Determine the (X, Y) coordinate at the center of the cell enclosing the given text.  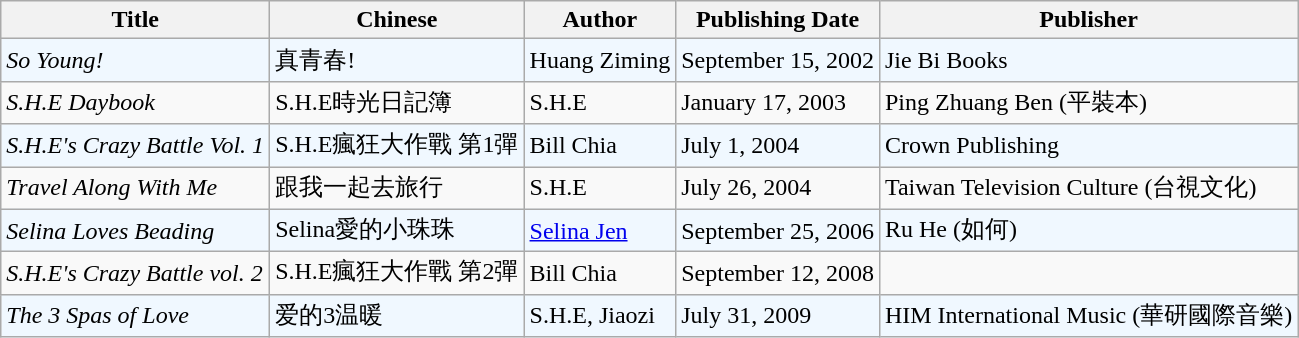
July 26, 2004 (778, 188)
HIM International Music (華研國際音樂) (1088, 316)
Selina Jen (600, 230)
Title (136, 20)
Selina Loves Beading (136, 230)
Huang Ziming (600, 60)
Author (600, 20)
September 15, 2002 (778, 60)
真青春! (397, 60)
Chinese (397, 20)
Taiwan Television Culture (台視文化) (1088, 188)
S.H.E, Jiaozi (600, 316)
跟我一起去旅行 (397, 188)
Crown Publishing (1088, 146)
S.H.E時光日記簿 (397, 102)
S.H.E瘋狂大作戰 第1彈 (397, 146)
July 31, 2009 (778, 316)
January 17, 2003 (778, 102)
Ru He (如何) (1088, 230)
Publisher (1088, 20)
September 25, 2006 (778, 230)
Publishing Date (778, 20)
S.H.E Daybook (136, 102)
July 1, 2004 (778, 146)
S.H.E's Crazy Battle Vol. 1 (136, 146)
So Young! (136, 60)
The 3 Spas of Love (136, 316)
Travel Along With Me (136, 188)
Jie Bi Books (1088, 60)
S.H.E's Crazy Battle vol. 2 (136, 274)
爱的3温暖 (397, 316)
September 12, 2008 (778, 274)
Ping Zhuang Ben (平裝本) (1088, 102)
S.H.E瘋狂大作戰 第2彈 (397, 274)
Selina愛的小珠珠 (397, 230)
